Capture the cell that displays the provided text and extract its [x, y] central coordinate. 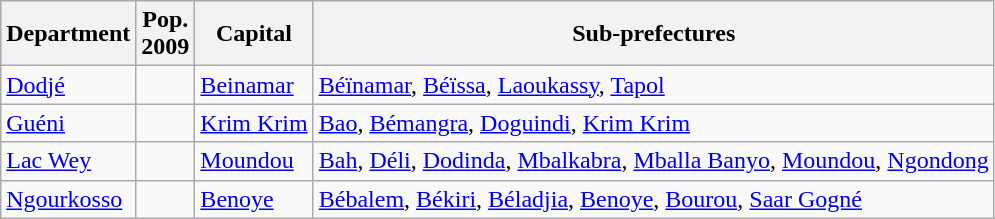
Beinamar [254, 85]
Pop.2009 [166, 34]
Department [68, 34]
Bao, Bémangra, Doguindi, Krim Krim [654, 123]
Dodjé [68, 85]
Béïnamar, Béïssa, Laoukassy, Tapol [654, 85]
Moundou [254, 161]
Krim Krim [254, 123]
Sub-prefectures [654, 34]
Ngourkosso [68, 199]
Bah, Déli, Dodinda, Mbalkabra, Mballa Banyo, Moundou, Ngondong [654, 161]
Guéni [68, 123]
Capital [254, 34]
Lac Wey [68, 161]
Benoye [254, 199]
Bébalem, Békiri, Béladjia, Benoye, Bourou, Saar Gogné [654, 199]
